Detect which cell encompasses the target text, then output its [X, Y] center coordinate. 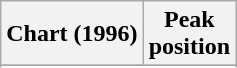
Chart (1996) [72, 34]
Peakposition [189, 34]
